Scan for the cell matching the given text and deliver its [x, y] coordinate at center. 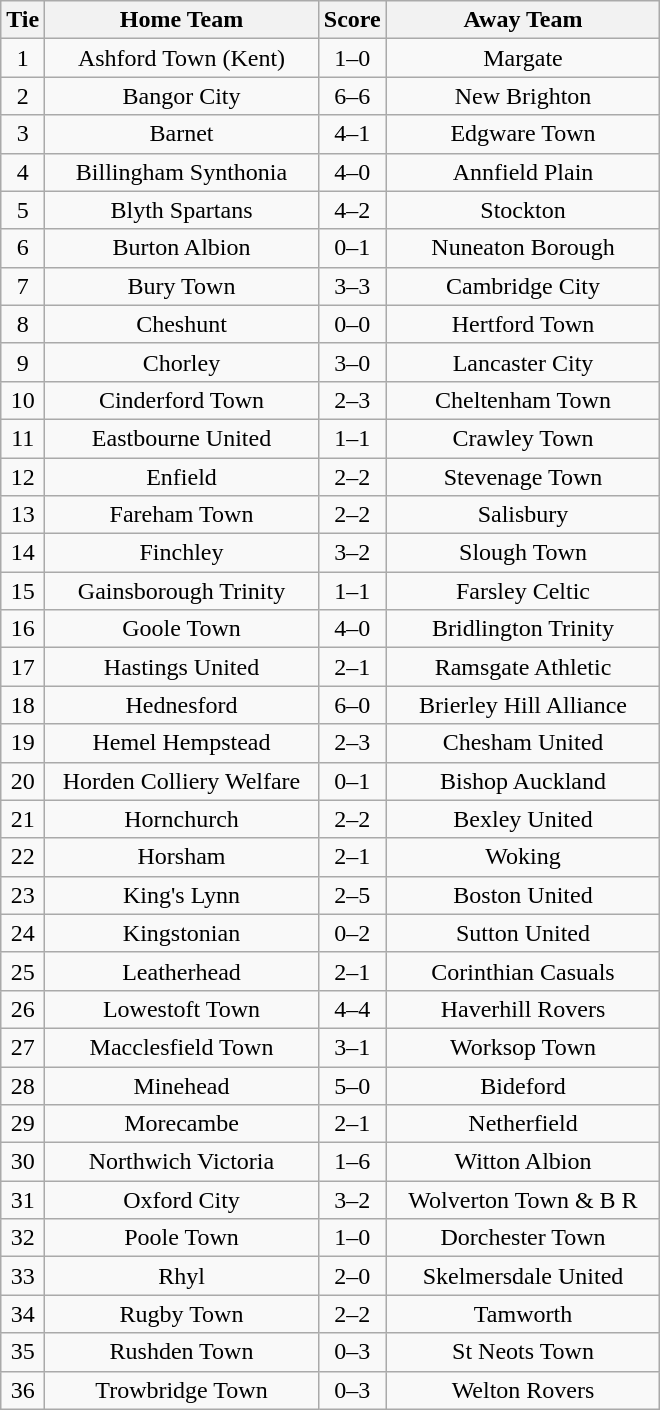
Rushden Town [182, 1352]
Tamworth [523, 1314]
24 [23, 933]
Kingstonian [182, 933]
11 [23, 438]
30 [23, 1162]
Hertford Town [523, 324]
Hemel Hempstead [182, 743]
7 [23, 286]
Margate [523, 58]
Farsley Celtic [523, 591]
4–2 [352, 210]
21 [23, 819]
35 [23, 1352]
3–0 [352, 362]
Score [352, 20]
Skelmersdale United [523, 1276]
Poole Town [182, 1238]
16 [23, 629]
28 [23, 1085]
22 [23, 857]
Cinderford Town [182, 400]
Cheltenham Town [523, 400]
Netherfield [523, 1124]
Brierley Hill Alliance [523, 705]
Boston United [523, 895]
Salisbury [523, 515]
Slough Town [523, 553]
0–0 [352, 324]
Minehead [182, 1085]
3–1 [352, 1047]
Lowestoft Town [182, 1009]
12 [23, 477]
Chorley [182, 362]
Rugby Town [182, 1314]
Fareham Town [182, 515]
Cambridge City [523, 286]
4 [23, 172]
Horsham [182, 857]
5 [23, 210]
Cheshunt [182, 324]
Haverhill Rovers [523, 1009]
Dorchester Town [523, 1238]
4–1 [352, 134]
5–0 [352, 1085]
19 [23, 743]
King's Lynn [182, 895]
18 [23, 705]
Macclesfield Town [182, 1047]
Hornchurch [182, 819]
Worksop Town [523, 1047]
36 [23, 1390]
Nuneaton Borough [523, 248]
Barnet [182, 134]
6–6 [352, 96]
Bideford [523, 1085]
Crawley Town [523, 438]
0–2 [352, 933]
3 [23, 134]
Tie [23, 20]
Oxford City [182, 1200]
Stockton [523, 210]
27 [23, 1047]
29 [23, 1124]
1 [23, 58]
Away Team [523, 20]
Billingham Synthonia [182, 172]
25 [23, 971]
Morecambe [182, 1124]
Northwich Victoria [182, 1162]
14 [23, 553]
Bexley United [523, 819]
Edgware Town [523, 134]
10 [23, 400]
2–5 [352, 895]
26 [23, 1009]
2 [23, 96]
St Neots Town [523, 1352]
Ramsgate Athletic [523, 667]
31 [23, 1200]
Woking [523, 857]
34 [23, 1314]
Trowbridge Town [182, 1390]
Hednesford [182, 705]
Wolverton Town & B R [523, 1200]
Bishop Auckland [523, 781]
Sutton United [523, 933]
1–6 [352, 1162]
Bury Town [182, 286]
8 [23, 324]
Bangor City [182, 96]
33 [23, 1276]
23 [23, 895]
32 [23, 1238]
Rhyl [182, 1276]
13 [23, 515]
6 [23, 248]
Lancaster City [523, 362]
Hastings United [182, 667]
Bridlington Trinity [523, 629]
Corinthian Casuals [523, 971]
Witton Albion [523, 1162]
Chesham United [523, 743]
Ashford Town (Kent) [182, 58]
Annfield Plain [523, 172]
New Brighton [523, 96]
6–0 [352, 705]
Stevenage Town [523, 477]
Eastbourne United [182, 438]
Burton Albion [182, 248]
20 [23, 781]
Leatherhead [182, 971]
Gainsborough Trinity [182, 591]
Welton Rovers [523, 1390]
2–0 [352, 1276]
Blyth Spartans [182, 210]
Horden Colliery Welfare [182, 781]
Finchley [182, 553]
17 [23, 667]
9 [23, 362]
Enfield [182, 477]
Home Team [182, 20]
3–3 [352, 286]
4–4 [352, 1009]
Goole Town [182, 629]
15 [23, 591]
